From the cell containing the given text, extract its center point as (x, y) coordinate. 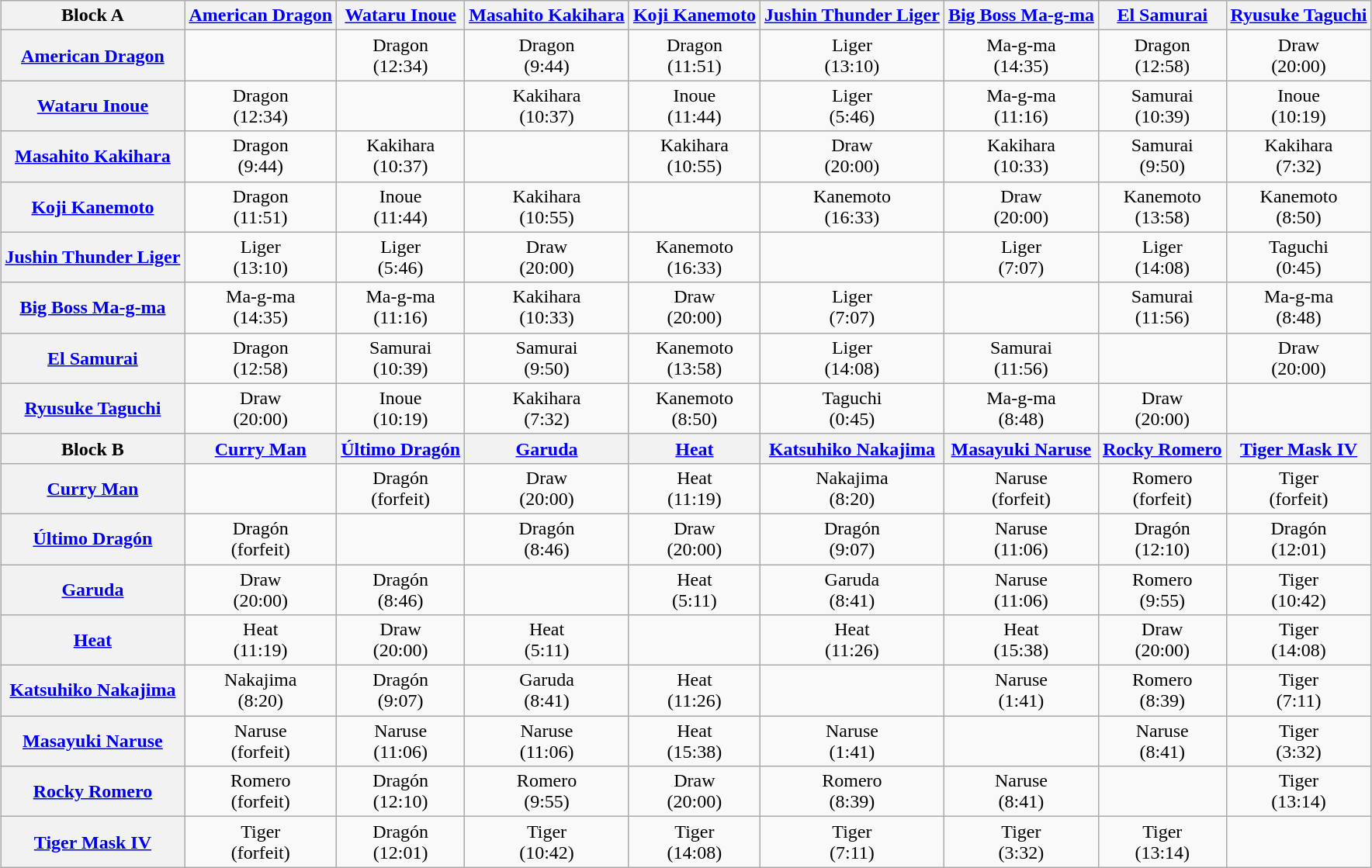
Block A (93, 16)
Block B (93, 448)
